Identify which cell holds the provided text, then report its [X, Y] central coordinate. 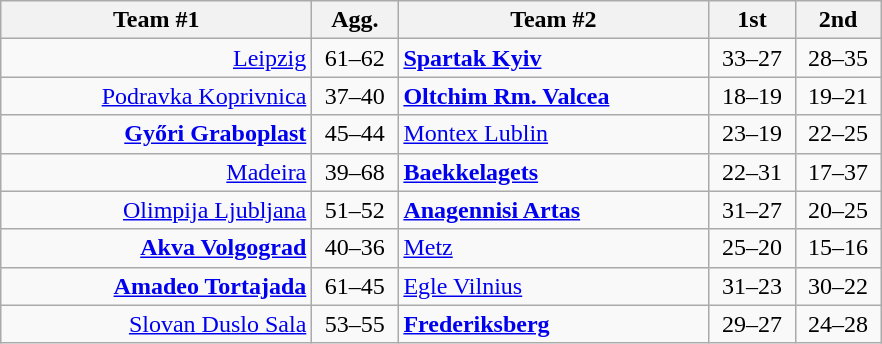
37–40 [355, 96]
1st [752, 20]
18–19 [752, 96]
61–45 [355, 286]
20–25 [838, 210]
Madeira [156, 172]
2nd [838, 20]
Slovan Duslo Sala [156, 324]
Amadeo Tortajada [156, 286]
30–22 [838, 286]
25–20 [752, 248]
29–27 [752, 324]
Anagennisi Artas [554, 210]
45–44 [355, 134]
53–55 [355, 324]
Spartak Kyiv [554, 58]
Metz [554, 248]
23–19 [752, 134]
Akva Volgograd [156, 248]
31–23 [752, 286]
Agg. [355, 20]
Olimpija Ljubljana [156, 210]
51–52 [355, 210]
Team #2 [554, 20]
Oltchim Rm. Valcea [554, 96]
61–62 [355, 58]
22–31 [752, 172]
15–16 [838, 248]
Baekkelagets [554, 172]
Montex Lublin [554, 134]
Leipzig [156, 58]
33–27 [752, 58]
Frederiksberg [554, 324]
Egle Vilnius [554, 286]
24–28 [838, 324]
Győri Graboplast [156, 134]
17–37 [838, 172]
39–68 [355, 172]
Podravka Koprivnica [156, 96]
28–35 [838, 58]
19–21 [838, 96]
31–27 [752, 210]
Team #1 [156, 20]
40–36 [355, 248]
22–25 [838, 134]
